Identify which cell holds the provided text, then report its (x, y) central coordinate. 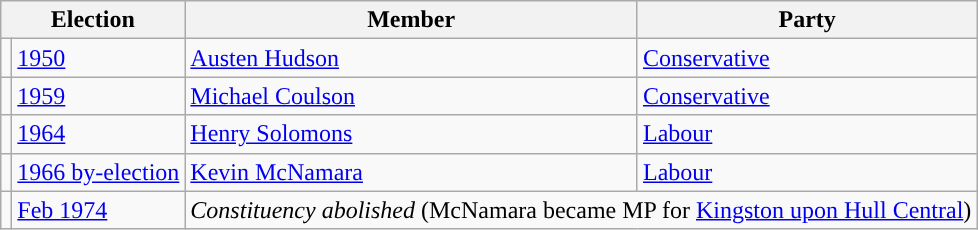
Election (93, 20)
Kevin McNamara (412, 172)
1966 by-election (98, 172)
1964 (98, 134)
Feb 1974 (98, 210)
Henry Solomons (412, 134)
Constituency abolished (McNamara became MP for Kingston upon Hull Central) (581, 210)
Austen Hudson (412, 58)
1959 (98, 96)
1950 (98, 58)
Party (806, 20)
Michael Coulson (412, 96)
Member (412, 20)
